Return the (X, Y) coordinate for the center point of the cell that contains the specified text.  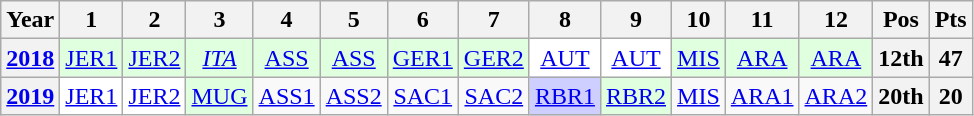
2018 (30, 58)
GER2 (494, 58)
10 (699, 20)
Year (30, 20)
3 (220, 20)
ITA (220, 58)
8 (564, 20)
RBR1 (564, 96)
SAC1 (422, 96)
MUG (220, 96)
Pos (901, 20)
12th (901, 58)
20th (901, 96)
12 (836, 20)
ARA1 (762, 96)
47 (950, 58)
5 (354, 20)
2019 (30, 96)
2 (154, 20)
20 (950, 96)
9 (636, 20)
ASS1 (286, 96)
4 (286, 20)
1 (92, 20)
RBR2 (636, 96)
11 (762, 20)
ARA2 (836, 96)
GER1 (422, 58)
6 (422, 20)
SAC2 (494, 96)
ASS2 (354, 96)
7 (494, 20)
Pts (950, 20)
